Determine the (X, Y) coordinate at the center of the cell enclosing the given text.  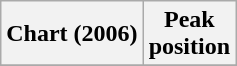
Chart (2006) (72, 34)
Peakposition (189, 34)
